Search for the cell housing the specified text and yield its (x, y) center coordinate. 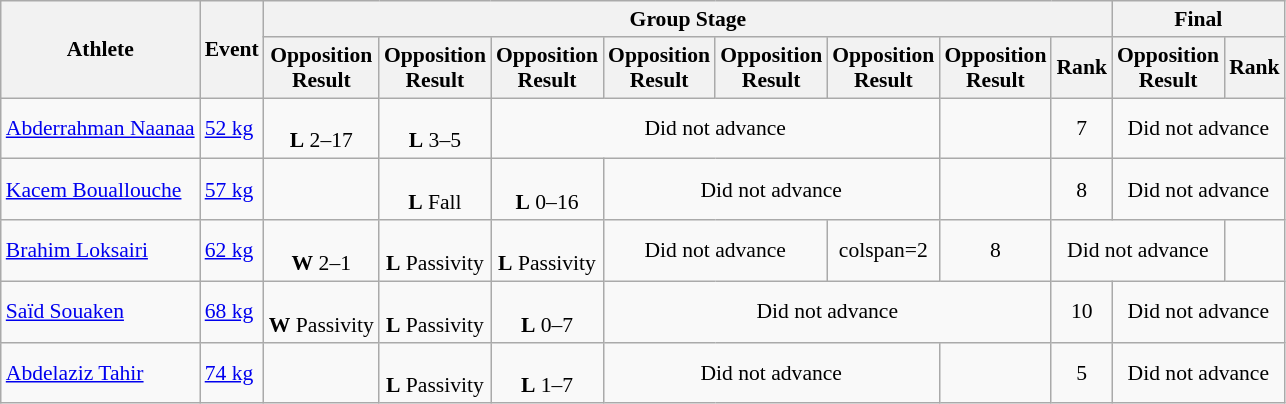
Abderrahman Naanaa (100, 128)
52 kg (232, 128)
L 2–17 (322, 128)
L 1–7 (547, 372)
68 kg (232, 312)
5 (1082, 372)
L 3–5 (435, 128)
W 2–1 (322, 250)
Abdelaziz Tahir (100, 372)
L 0–7 (547, 312)
Brahim Loksairi (100, 250)
57 kg (232, 190)
L 0–16 (547, 190)
62 kg (232, 250)
Athlete (100, 50)
Final (1198, 19)
Saïd Souaken (100, 312)
Kacem Bouallouche (100, 190)
W Passivity (322, 312)
L Fall (435, 190)
7 (1082, 128)
Event (232, 50)
Group Stage (688, 19)
74 kg (232, 372)
10 (1082, 312)
colspan=2 (883, 250)
